Return the [x, y] coordinate for the center point of the cell that contains the specified text.  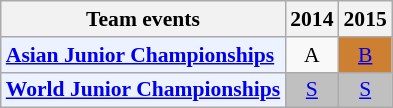
Team events [143, 19]
Asian Junior Championships [143, 55]
2014 [312, 19]
World Junior Championships [143, 90]
A [312, 55]
2015 [366, 19]
B [366, 55]
